Return the [X, Y] coordinate for the center point of the cell that contains the specified text.  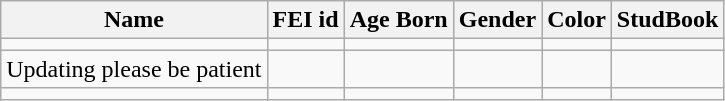
Age Born [398, 20]
FEI id [306, 20]
Updating please be patient [134, 69]
Gender [497, 20]
Color [577, 20]
StudBook [667, 20]
Name [134, 20]
